Find where the given text appears and provide that cell's center as [x, y] coordinate. 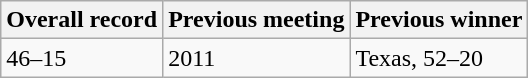
46–15 [82, 58]
Texas, 52–20 [439, 58]
Overall record [82, 20]
Previous winner [439, 20]
Previous meeting [256, 20]
2011 [256, 58]
